Pinpoint the cell where the given text exists, returning its (X, Y) midpoint coordinate. 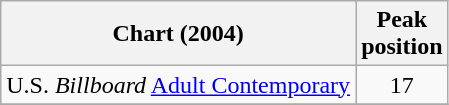
Peakposition (402, 34)
Chart (2004) (178, 34)
17 (402, 85)
U.S. Billboard Adult Contemporary (178, 85)
